Search for the cell housing the specified text and yield its [x, y] center coordinate. 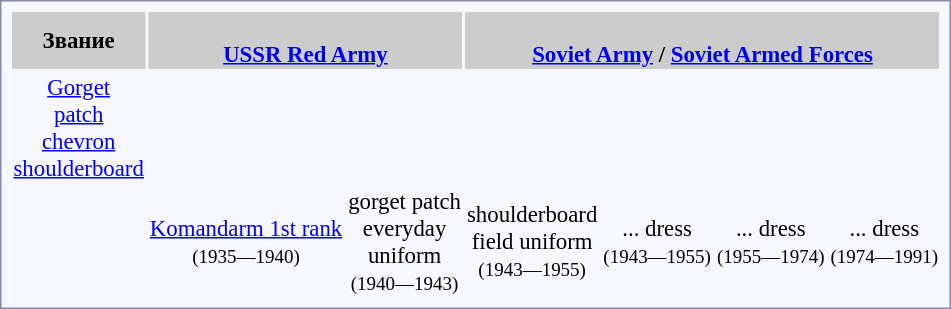
gorget patcheverydayuniform(1940—1943) [405, 242]
... dress(1943—1955) [658, 242]
... dress(1974—1991) [884, 242]
Звание [78, 40]
Gorget patchchevronshoulderboard [78, 128]
Komandarm 1st rank(1935—1940) [246, 242]
shoulderboardfield uniform(1943—1955) [532, 242]
USSR Red Army [305, 40]
Soviet Army / Soviet Armed Forces [702, 40]
... dress(1955—1974) [770, 242]
